Detect which cell encompasses the target text, then output its (X, Y) center coordinate. 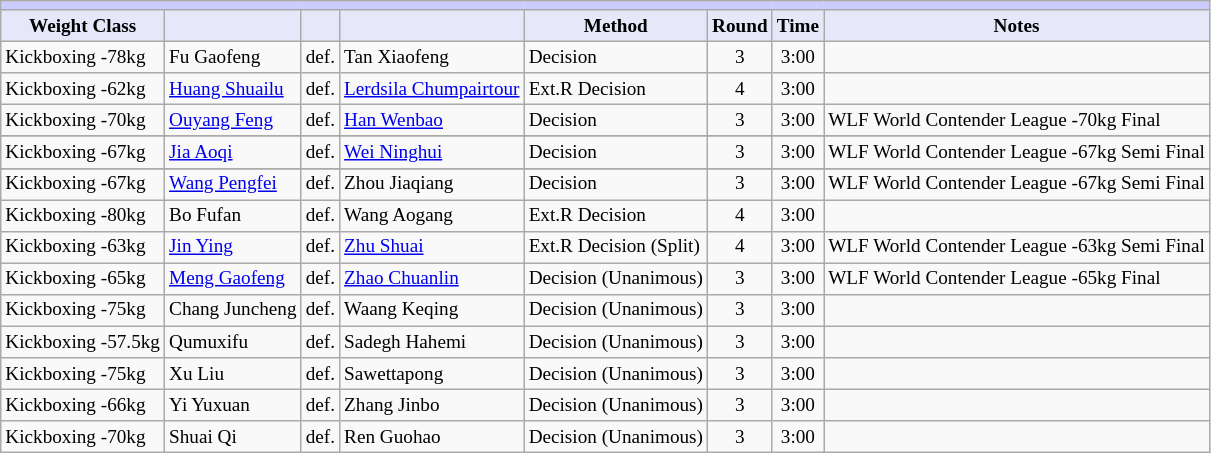
Meng Gaofeng (234, 279)
Weight Class (83, 26)
Qumuxifu (234, 342)
Fu Gaofeng (234, 57)
Kickboxing -78kg (83, 57)
Waang Keqing (432, 310)
WLF World Contender League -70kg Final (1017, 121)
Kickboxing -57.5kg (83, 342)
Han Wenbao (432, 121)
Notes (1017, 26)
Xu Liu (234, 374)
Kickboxing -63kg (83, 247)
Kickboxing -65kg (83, 279)
Wang Aogang (432, 216)
Jia Aoqi (234, 152)
Time (798, 26)
Sawettapong (432, 374)
Chang Juncheng (234, 310)
Zhu Shuai (432, 247)
Wei Ninghui (432, 152)
Method (616, 26)
Yi Yuxuan (234, 405)
Kickboxing -62kg (83, 89)
Kickboxing -80kg (83, 216)
Lerdsila Chumpairtour (432, 89)
Bo Fufan (234, 216)
Kickboxing -66kg (83, 405)
Tan Xiaofeng (432, 57)
WLF World Contender League -65kg Final (1017, 279)
Jin Ying (234, 247)
Zhao Chuanlin (432, 279)
Huang Shuailu (234, 89)
WLF World Contender League -63kg Semi Final (1017, 247)
Round (740, 26)
Wang Pengfei (234, 184)
Ouyang Feng (234, 121)
Ren Guohao (432, 437)
Sadegh Hahemi (432, 342)
Zhang Jinbo (432, 405)
Ext.R Decision (Split) (616, 247)
Shuai Qi (234, 437)
Zhou Jiaqiang (432, 184)
